Scan for the cell matching the given text and deliver its (x, y) coordinate at center. 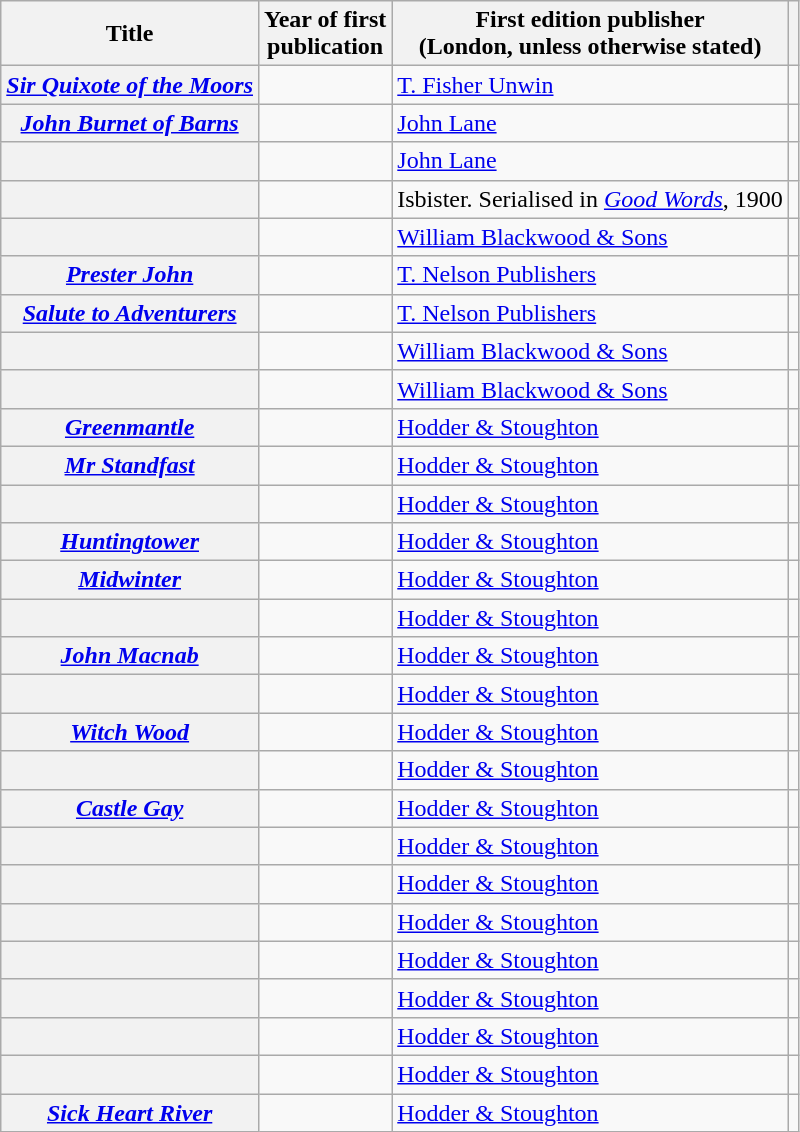
Greenmantle (130, 427)
Sick Heart River (130, 1113)
John Macnab (130, 656)
Castle Gay (130, 808)
T. Fisher Unwin (590, 85)
Witch Wood (130, 732)
Isbister. Serialised in Good Words, 1900 (590, 199)
Title (130, 34)
First edition publisher(London, unless otherwise stated) (590, 34)
Huntingtower (130, 542)
Prester John (130, 275)
Salute to Adventurers (130, 313)
John Burnet of Barns (130, 123)
Mr Standfast (130, 465)
Year of firstpublication (326, 34)
Midwinter (130, 580)
Sir Quixote of the Moors (130, 85)
